Determine the (X, Y) coordinate at the center of the cell enclosing the given text.  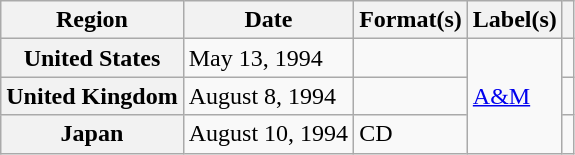
Label(s) (514, 20)
Japan (92, 134)
CD (411, 134)
A&M (514, 96)
United States (92, 58)
May 13, 1994 (268, 58)
Date (268, 20)
Region (92, 20)
Format(s) (411, 20)
August 10, 1994 (268, 134)
United Kingdom (92, 96)
August 8, 1994 (268, 96)
